From the cell containing the given text, extract its center point as [X, Y] coordinate. 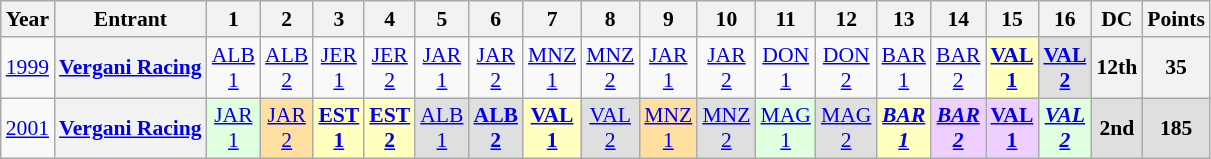
4 [390, 19]
2 [286, 19]
11 [786, 19]
DC [1116, 19]
Entrant [130, 19]
13 [904, 19]
1999 [28, 68]
3 [338, 19]
EST2 [390, 128]
5 [442, 19]
12 [846, 19]
1 [234, 19]
10 [726, 19]
2001 [28, 128]
JER2 [390, 68]
DON2 [846, 68]
12th [1116, 68]
15 [1012, 19]
8 [610, 19]
14 [958, 19]
2nd [1116, 128]
9 [668, 19]
16 [1064, 19]
JER1 [338, 68]
7 [552, 19]
6 [496, 19]
DON1 [786, 68]
185 [1176, 128]
35 [1176, 68]
MAG2 [846, 128]
MAG1 [786, 128]
Points [1176, 19]
Year [28, 19]
EST1 [338, 128]
